Determine the (x, y) coordinate at the center of the cell enclosing the given text.  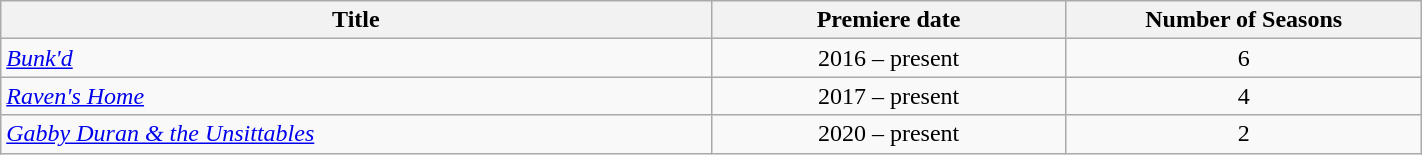
6 (1244, 58)
Bunk'd (356, 58)
4 (1244, 96)
Title (356, 20)
2020 – present (888, 134)
Gabby Duran & the Unsittables (356, 134)
2016 – present (888, 58)
Raven's Home (356, 96)
2 (1244, 134)
Number of Seasons (1244, 20)
2017 – present (888, 96)
Premiere date (888, 20)
